For the text-containing cell, return its midpoint in (X, Y) coordinate format. 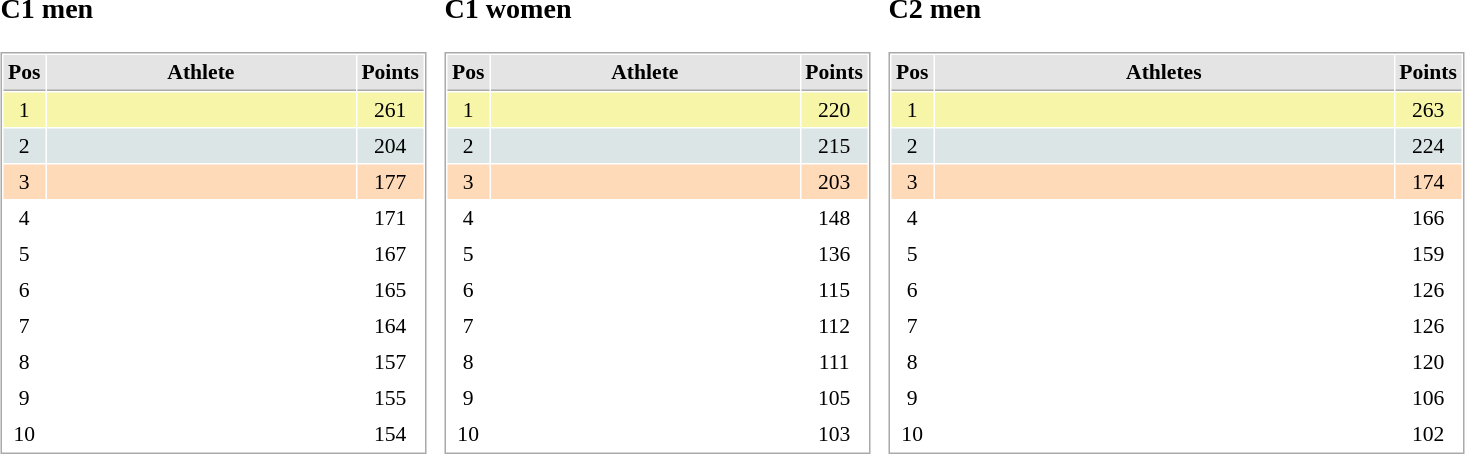
106 (1428, 398)
166 (1428, 218)
Athletes (1164, 74)
159 (1428, 254)
103 (834, 434)
215 (834, 146)
203 (834, 182)
120 (1428, 362)
263 (1428, 110)
157 (390, 362)
111 (834, 362)
102 (1428, 434)
136 (834, 254)
105 (834, 398)
171 (390, 218)
220 (834, 110)
204 (390, 146)
224 (1428, 146)
261 (390, 110)
112 (834, 326)
165 (390, 290)
154 (390, 434)
155 (390, 398)
164 (390, 326)
115 (834, 290)
174 (1428, 182)
177 (390, 182)
148 (834, 218)
167 (390, 254)
